From the cell containing the given text, extract its center point as (x, y) coordinate. 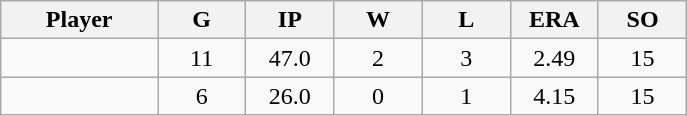
2.49 (554, 58)
IP (290, 20)
3 (466, 58)
L (466, 20)
47.0 (290, 58)
G (202, 20)
11 (202, 58)
0 (378, 96)
26.0 (290, 96)
SO (642, 20)
4.15 (554, 96)
W (378, 20)
ERA (554, 20)
Player (80, 20)
6 (202, 96)
2 (378, 58)
1 (466, 96)
